Capture the cell that displays the provided text and extract its (X, Y) central coordinate. 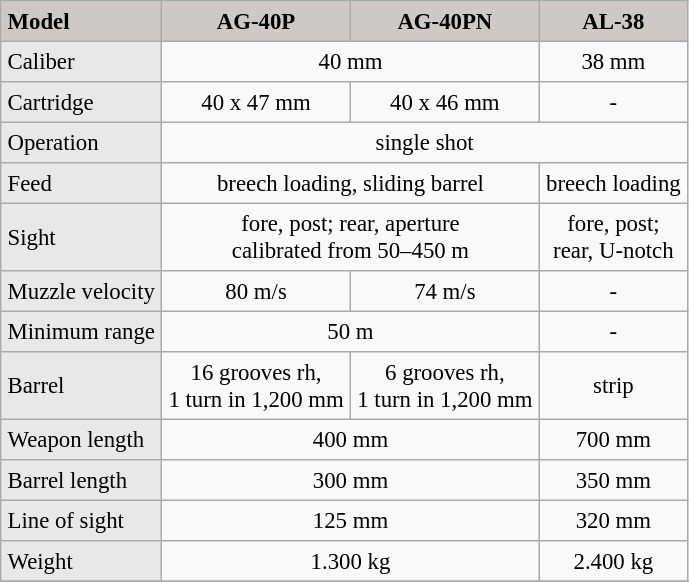
strip (613, 386)
400 mm (351, 439)
6 grooves rh, 1 turn in 1,200 mm (444, 386)
Cartridge (82, 102)
50 m (351, 331)
Barrel (82, 386)
2.400 kg (613, 561)
Minimum range (82, 331)
breech loading, sliding barrel (351, 183)
125 mm (351, 520)
Line of sight (82, 520)
Feed (82, 183)
Muzzle velocity (82, 291)
Operation (82, 142)
breech loading (613, 183)
fore, post; rear, U-notch (613, 237)
40 x 46 mm (444, 102)
80 m/s (256, 291)
AG-40P (256, 21)
single shot (425, 142)
300 mm (351, 480)
AG-40PN (444, 21)
350 mm (613, 480)
Caliber (82, 61)
700 mm (613, 439)
320 mm (613, 520)
1.300 kg (351, 561)
Sight (82, 237)
AL-38 (613, 21)
Weight (82, 561)
16 grooves rh, 1 turn in 1,200 mm (256, 386)
74 m/s (444, 291)
fore, post; rear, aperture calibrated from 50–450 m (351, 237)
Model (82, 21)
Weapon length (82, 439)
40 x 47 mm (256, 102)
Barrel length (82, 480)
40 mm (351, 61)
38 mm (613, 61)
